Output the [x, y] coordinate of the center of the cell containing the given text.  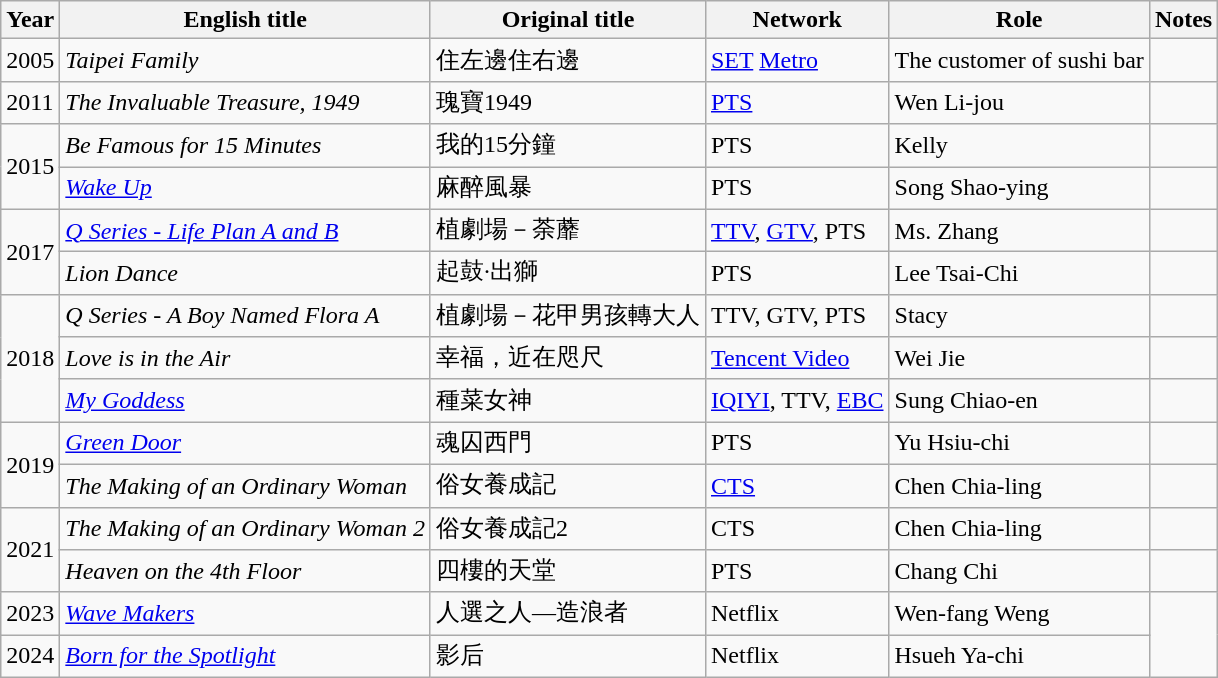
Green Door [246, 444]
2019 [30, 464]
Q Series - A Boy Named Flora A [246, 316]
English title [246, 20]
SET Metro [797, 60]
麻醉風暴 [568, 188]
2023 [30, 614]
植劇場－花甲男孩轉大人 [568, 316]
Heaven on the 4th Floor [246, 572]
俗女養成記 [568, 486]
俗女養成記2 [568, 528]
住左邊住右邊 [568, 60]
Original title [568, 20]
我的15分鐘 [568, 146]
Ms. Zhang [1019, 230]
The Making of an Ordinary Woman [246, 486]
Stacy [1019, 316]
Wave Makers [246, 614]
2018 [30, 358]
2015 [30, 166]
2005 [30, 60]
Yu Hsiu-chi [1019, 444]
2011 [30, 102]
植劇場－荼蘼 [568, 230]
Year [30, 20]
Chang Chi [1019, 572]
The customer of sushi bar [1019, 60]
Taipei Family [246, 60]
起鼓·出獅 [568, 274]
瑰寶1949 [568, 102]
Q Series - Life Plan A and B [246, 230]
Be Famous for 15 Minutes [246, 146]
The Making of an Ordinary Woman 2 [246, 528]
Wei Jie [1019, 358]
Role [1019, 20]
人選之人—造浪者 [568, 614]
Born for the Spotlight [246, 656]
Wake Up [246, 188]
Network [797, 20]
Lion Dance [246, 274]
影后 [568, 656]
Wen Li-jou [1019, 102]
2024 [30, 656]
Tencent Video [797, 358]
種菜女神 [568, 400]
Wen-fang Weng [1019, 614]
Kelly [1019, 146]
The Invaluable Treasure, 1949 [246, 102]
Hsueh Ya-chi [1019, 656]
四樓的天堂 [568, 572]
2021 [30, 550]
My Goddess [246, 400]
魂囚西門 [568, 444]
IQIYI, TTV, EBC [797, 400]
2017 [30, 252]
Notes [1183, 20]
Song Shao-ying [1019, 188]
Sung Chiao-en [1019, 400]
Love is in the Air [246, 358]
Lee Tsai-Chi [1019, 274]
幸福，近在咫尺 [568, 358]
